Detect which cell encompasses the target text, then output its (X, Y) center coordinate. 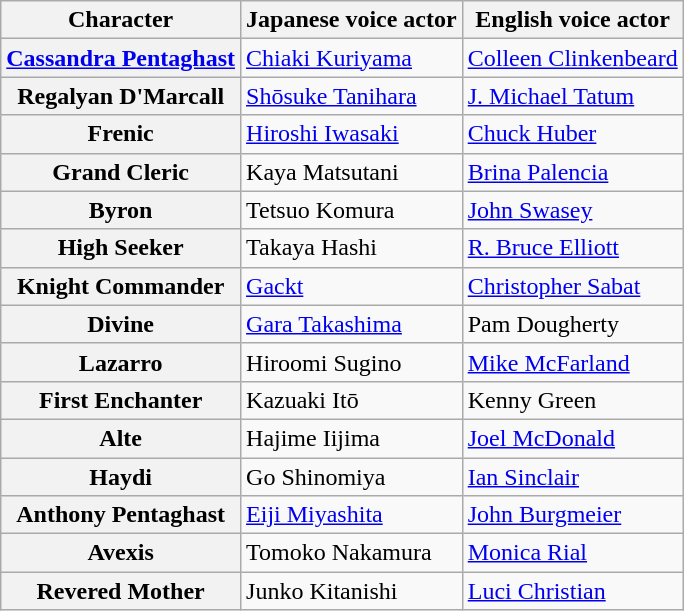
Junko Kitanishi (352, 591)
Mike McFarland (572, 362)
Lazarro (121, 362)
Grand Cleric (121, 172)
Monica Rial (572, 553)
English voice actor (572, 20)
Regalyan D'Marcall (121, 96)
Hiroomi Sugino (352, 362)
Christopher Sabat (572, 286)
Cassandra Pentaghast (121, 58)
Kenny Green (572, 400)
Takaya Hashi (352, 248)
Hiroshi Iwasaki (352, 134)
Character (121, 20)
Byron (121, 210)
Haydi (121, 477)
Alte (121, 438)
Gara Takashima (352, 324)
Shōsuke Tanihara (352, 96)
Luci Christian (572, 591)
Kazuaki Itō (352, 400)
R. Bruce Elliott (572, 248)
Colleen Clinkenbeard (572, 58)
Gackt (352, 286)
Go Shinomiya (352, 477)
Frenic (121, 134)
Chiaki Kuriyama (352, 58)
High Seeker (121, 248)
Brina Palencia (572, 172)
Japanese voice actor (352, 20)
Tetsuo Komura (352, 210)
Kaya Matsutani (352, 172)
Ian Sinclair (572, 477)
Chuck Huber (572, 134)
Anthony Pentaghast (121, 515)
John Burgmeier (572, 515)
Avexis (121, 553)
Joel McDonald (572, 438)
John Swasey (572, 210)
Pam Dougherty (572, 324)
J. Michael Tatum (572, 96)
Tomoko Nakamura (352, 553)
Eiji Miyashita (352, 515)
Revered Mother (121, 591)
First Enchanter (121, 400)
Hajime Iijima (352, 438)
Divine (121, 324)
Knight Commander (121, 286)
